Find where the given text appears and provide that cell's center as [x, y] coordinate. 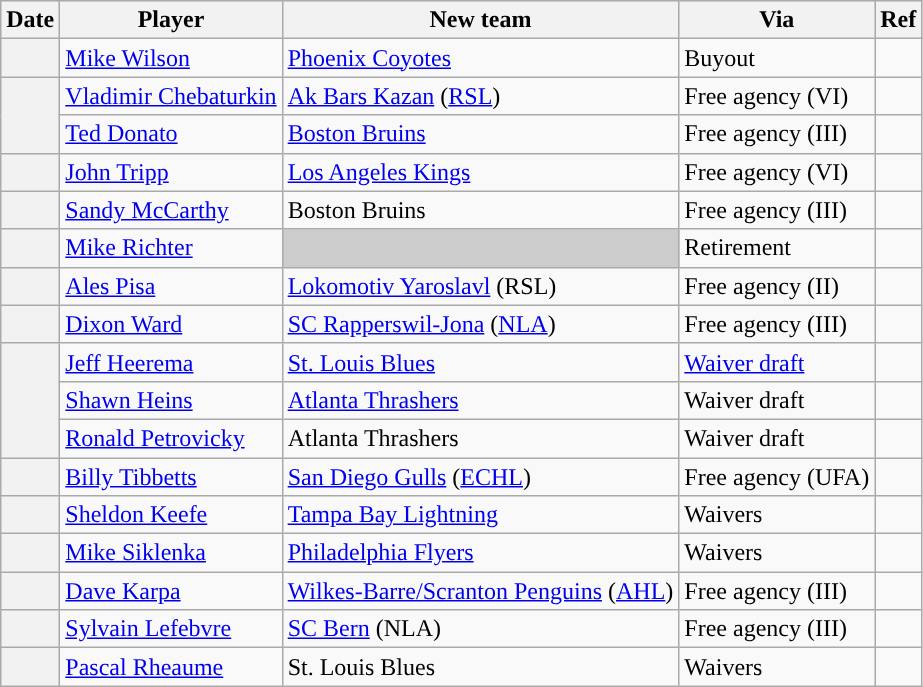
New team [480, 20]
Pascal Rheaume [171, 667]
Mike Richter [171, 248]
Mike Siklenka [171, 553]
Dixon Ward [171, 324]
Free agency (UFA) [777, 477]
Vladimir Chebaturkin [171, 96]
Dave Karpa [171, 591]
Buyout [777, 58]
Sheldon Keefe [171, 515]
Lokomotiv Yaroslavl (RSL) [480, 286]
SC Rapperswil-Jona (NLA) [480, 324]
Ref [898, 20]
Shawn Heins [171, 400]
Player [171, 20]
Ronald Petrovicky [171, 438]
Philadelphia Flyers [480, 553]
John Tripp [171, 172]
Jeff Heerema [171, 362]
Sandy McCarthy [171, 210]
Tampa Bay Lightning [480, 515]
Retirement [777, 248]
Sylvain Lefebvre [171, 629]
Ted Donato [171, 134]
Wilkes-Barre/Scranton Penguins (AHL) [480, 591]
Mike Wilson [171, 58]
Date [30, 20]
Phoenix Coyotes [480, 58]
Los Angeles Kings [480, 172]
Ales Pisa [171, 286]
Ak Bars Kazan (RSL) [480, 96]
San Diego Gulls (ECHL) [480, 477]
SC Bern (NLA) [480, 629]
Via [777, 20]
Billy Tibbetts [171, 477]
Free agency (II) [777, 286]
